Provide the [x, y] coordinate of the cell's center where the given text is located.  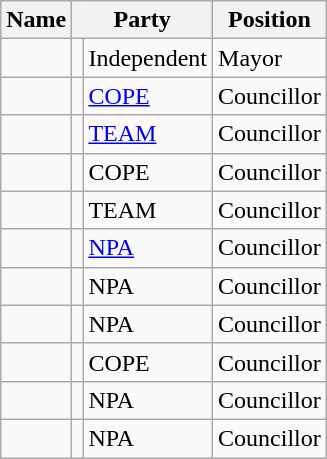
Independent [148, 58]
Position [270, 20]
Mayor [270, 58]
Name [36, 20]
Party [142, 20]
